From the cell containing the given text, extract its center point as (X, Y) coordinate. 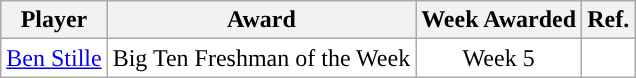
Big Ten Freshman of the Week (262, 58)
Player (54, 20)
Ben Stille (54, 58)
Week Awarded (499, 20)
Ref. (608, 20)
Week 5 (499, 58)
Award (262, 20)
